Locate the cell with the specified text and output its [X, Y] center coordinate. 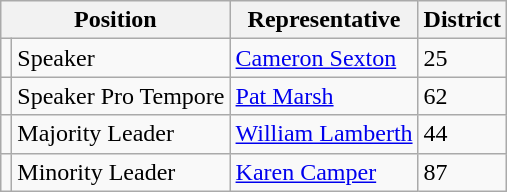
Pat Marsh [324, 96]
Speaker Pro Tempore [121, 96]
87 [462, 172]
Majority Leader [121, 134]
Cameron Sexton [324, 58]
Position [116, 20]
Speaker [121, 58]
44 [462, 134]
62 [462, 96]
District [462, 20]
William Lamberth [324, 134]
25 [462, 58]
Minority Leader [121, 172]
Representative [324, 20]
Karen Camper [324, 172]
